Return (X, Y) of the center of cell containing provided text 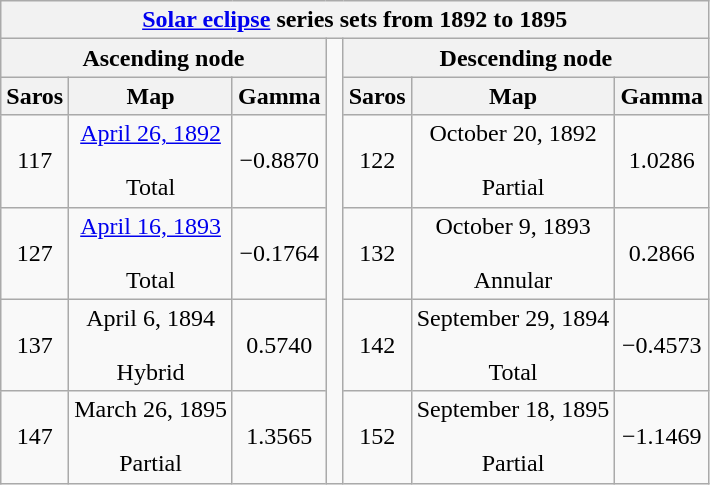
147 (35, 437)
152 (377, 437)
Solar eclipse series sets from 1892 to 1895 (355, 20)
127 (35, 253)
April 26, 1892Total (151, 161)
132 (377, 253)
122 (377, 161)
Ascending node (164, 58)
0.5740 (279, 345)
0.2866 (662, 253)
September 29, 1894Total (513, 345)
−0.1764 (279, 253)
117 (35, 161)
−0.8870 (279, 161)
−0.4573 (662, 345)
April 6, 1894Hybrid (151, 345)
142 (377, 345)
April 16, 1893Total (151, 253)
Descending node (526, 58)
1.0286 (662, 161)
March 26, 1895Partial (151, 437)
October 20, 1892Partial (513, 161)
1.3565 (279, 437)
September 18, 1895Partial (513, 437)
October 9, 1893Annular (513, 253)
137 (35, 345)
−1.1469 (662, 437)
